Locate the cell with the specified text and output its [X, Y] center coordinate. 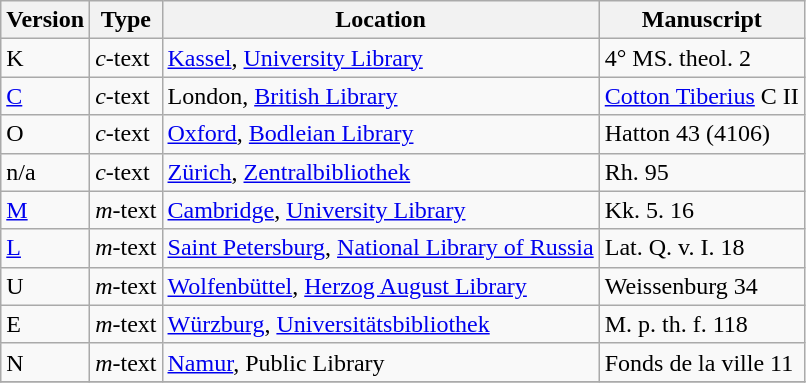
Würzburg, Universitätsbibliothek [380, 324]
C [46, 96]
Saint Petersburg, National Library of Russia [380, 248]
Oxford, Bodleian Library [380, 134]
E [46, 324]
N [46, 362]
Version [46, 20]
Cambridge, University Library [380, 210]
Hatton 43 (4106) [702, 134]
Fonds de la ville 11 [702, 362]
Namur, Public Library [380, 362]
Type [126, 20]
U [46, 286]
4° MS. theol. 2 [702, 58]
n/a [46, 172]
Wolfenbüttel, Herzog August Library [380, 286]
M. p. th. f. 118 [702, 324]
Kassel, University Library [380, 58]
Weissenburg 34 [702, 286]
M [46, 210]
L [46, 248]
London, British Library [380, 96]
O [46, 134]
K [46, 58]
Cotton Tiberius C II [702, 96]
Zürich, Zentralbibliothek [380, 172]
Location [380, 20]
Manuscript [702, 20]
Rh. 95 [702, 172]
Kk. 5. 16 [702, 210]
Lat. Q. v. I. 18 [702, 248]
